Determine the (X, Y) coordinate at the center of the cell enclosing the given text.  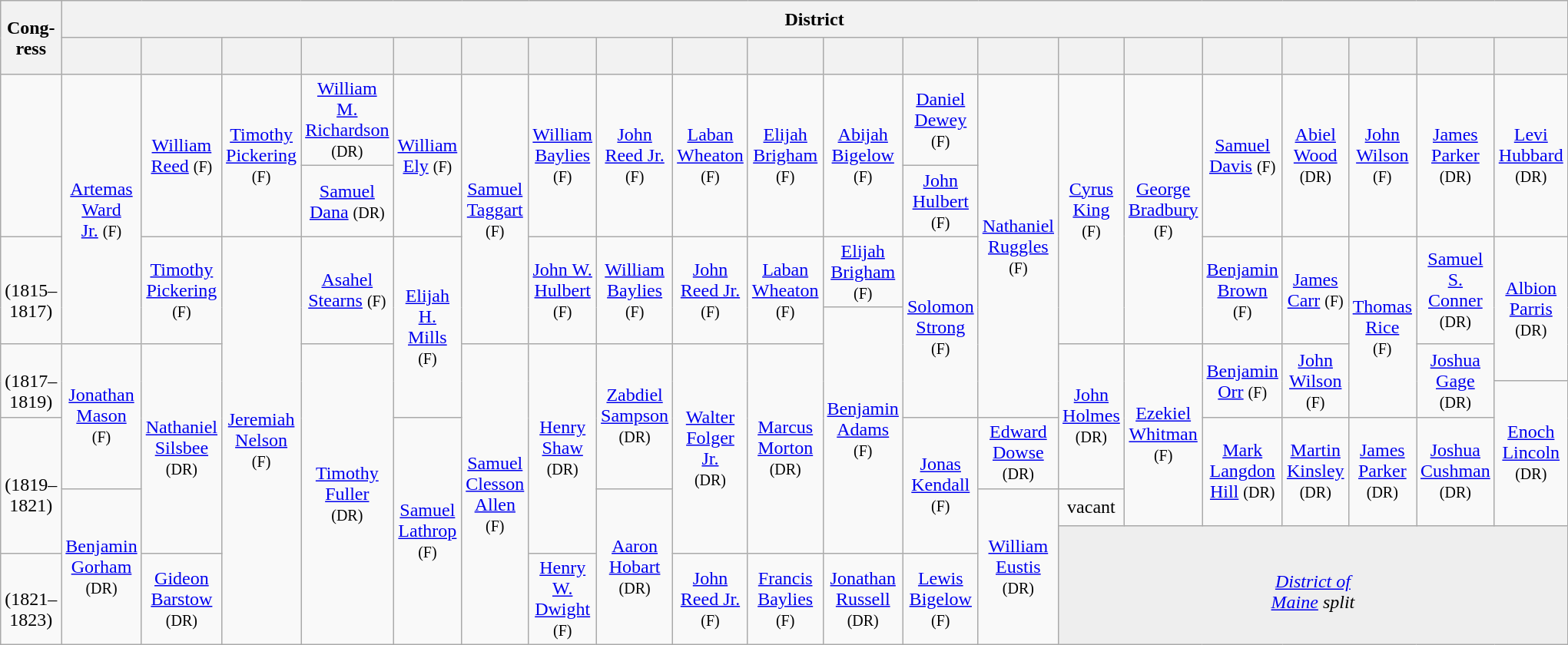
JoshuaGage (DR) (1456, 381)
JeremiahNelson(F) (261, 441)
GeorgeBradbury(F) (1163, 209)
EnochLincoln(DR) (1530, 453)
WilliamBaylies(F) (562, 155)
ElijahBrigham(F) (785, 155)
District (814, 19)
AaronHobart(DR) (635, 567)
JamesParker(DR) (1456, 155)
Samuel Dana (DR) (347, 201)
WilliamEly (F) (427, 155)
vacant (1092, 507)
JohnHolmes(DR) (1092, 416)
BenjaminOrr (F) (1242, 381)
ZabdielSampson(DR) (635, 416)
MartinKinsley (DR) (1315, 471)
(1817–1819) (31, 381)
AsahelStearns (F) (347, 290)
WilliamEustis(DR) (1018, 567)
(1821–1823) (31, 599)
Mark LangdonHill (DR) (1242, 471)
NathanielRuggles(F) (1018, 246)
NathanielSilsbee(DR) (181, 448)
JonathanRussell (DR) (863, 599)
LewisBigelow (F) (940, 599)
JohnReed Jr.(F) (635, 155)
ElijahBrigham (F) (863, 272)
EdwardDowse (DR) (1018, 453)
John W.Hulbert (F) (562, 290)
JonathanMason (F) (101, 416)
MarcusMorton(DR) (785, 448)
SamuelClessonAllen(F) (495, 495)
FrancisBaylies (F) (785, 599)
(1819–1821) (31, 485)
JamesCarr (F) (1315, 290)
ThomasRice(F) (1382, 327)
BenjaminBrown (F) (1242, 290)
Elijah H.Mills(F) (427, 327)
TimothyPickering (F) (181, 290)
GideonBarstow (DR) (181, 599)
District ofMaine split (1314, 585)
SolomonStrong(F) (940, 327)
JohnWilson(F) (1382, 155)
William M.Richardson (DR) (347, 120)
LeviHubbard(DR) (1530, 155)
AbijahBigelow(F) (863, 155)
AbielWood(DR) (1315, 155)
CyrusKing(F) (1092, 209)
AlbionParris(DR) (1530, 309)
WilliamReed (F) (181, 155)
SamuelLathrop(F) (427, 531)
BenjaminGorham(DR) (101, 567)
HenryShaw(DR) (562, 448)
WilliamBaylies (F) (635, 290)
JonasKendall (F) (940, 485)
Cong­ress (31, 38)
ArtemasWardJr. (F) (101, 209)
Samuel S.Conner (DR) (1456, 290)
TimothyPickering(F) (261, 155)
SamuelDavis (F) (1242, 155)
DanielDewey (F) (940, 120)
LabanWheaton(F) (711, 155)
LabanWheaton (F) (785, 290)
TimothyFuller(DR) (347, 495)
JohnWilson (F) (1315, 381)
Henry W.Dwight (F) (562, 599)
(1815–1817) (31, 290)
WalterFolger Jr.(DR) (711, 448)
SamuelTaggart(F) (495, 209)
JamesParker (DR) (1382, 471)
JoshuaCushman (DR) (1456, 471)
EzekielWhitman(F) (1163, 435)
BenjaminAdams(F) (863, 430)
John Hulbert (F) (940, 201)
